Scan for the cell matching the given text and deliver its [X, Y] coordinate at center. 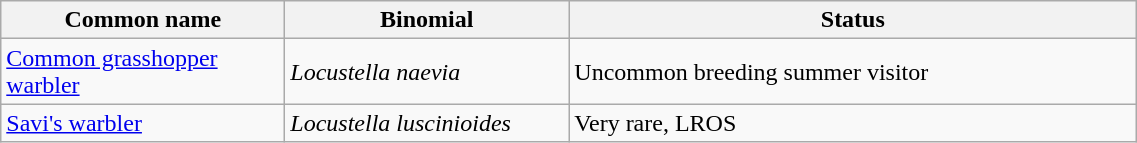
Very rare, LROS [853, 123]
Locustella naevia [427, 72]
Status [853, 20]
Uncommon breeding summer visitor [853, 72]
Common name [143, 20]
Locustella luscinioides [427, 123]
Common grasshopper warbler [143, 72]
Savi's warbler [143, 123]
Binomial [427, 20]
